Find where the given text appears and provide that cell's center as [x, y] coordinate. 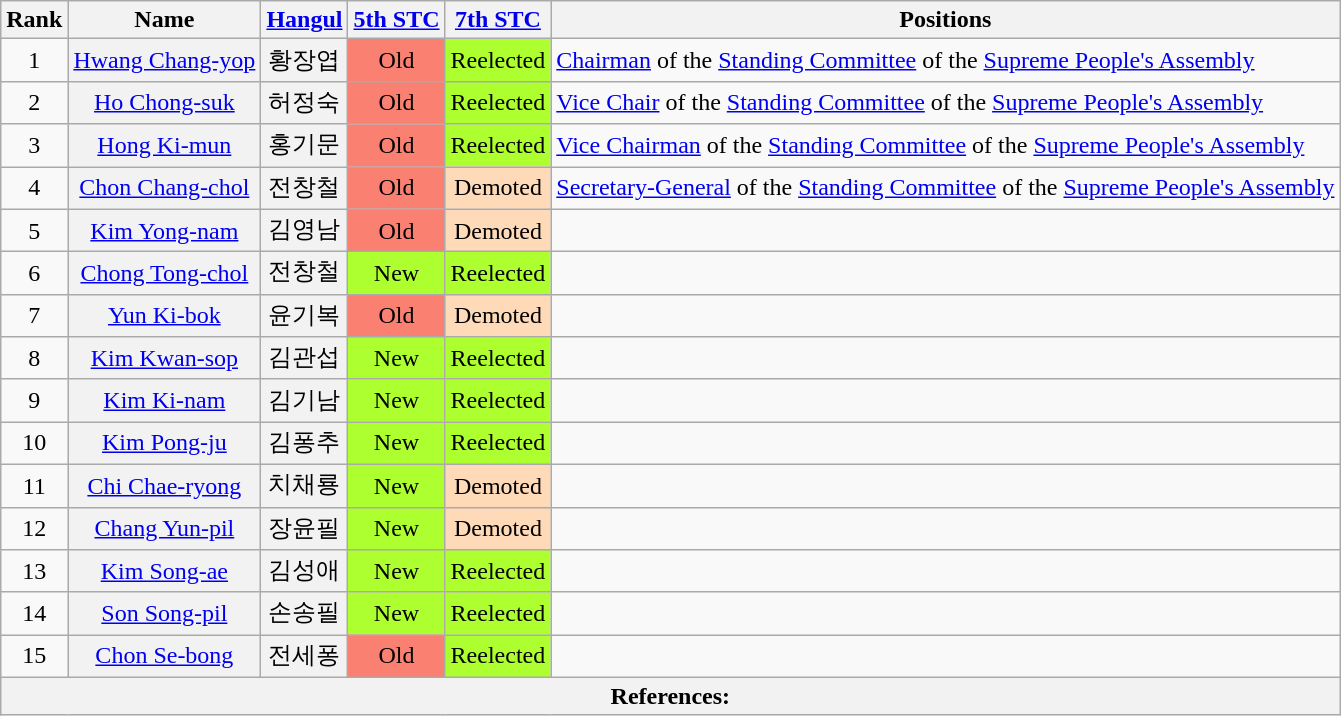
Secretary-General of the Standing Committee of the Supreme People's Assembly [946, 188]
Son Song-pil [164, 614]
Vice Chairman of the Standing Committee of the Supreme People's Assembly [946, 146]
김영남 [304, 230]
Yun Ki-bok [164, 316]
10 [34, 444]
14 [34, 614]
Hangul [304, 20]
김성애 [304, 572]
김기남 [304, 400]
7 [34, 316]
6 [34, 274]
2 [34, 102]
Positions [946, 20]
전세퐁 [304, 656]
허정숙 [304, 102]
황장엽 [304, 60]
Hwang Chang-yop [164, 60]
4 [34, 188]
1 [34, 60]
13 [34, 572]
11 [34, 486]
5th STC [396, 20]
8 [34, 358]
7th STC [498, 20]
Kim Yong-nam [164, 230]
References: [670, 696]
3 [34, 146]
15 [34, 656]
손송필 [304, 614]
Hong Ki-mun [164, 146]
Vice Chair of the Standing Committee of the Supreme People's Assembly [946, 102]
9 [34, 400]
치채룡 [304, 486]
Chon Se-bong [164, 656]
Chon Chang-chol [164, 188]
Kim Ki-nam [164, 400]
Ho Chong-suk [164, 102]
장윤필 [304, 528]
김퐁추 [304, 444]
Kim Pong-ju [164, 444]
홍기문 [304, 146]
Chong Tong-chol [164, 274]
윤기복 [304, 316]
Name [164, 20]
Kim Kwan-sop [164, 358]
Chi Chae-ryong [164, 486]
Rank [34, 20]
김관섭 [304, 358]
Chang Yun-pil [164, 528]
Chairman of the Standing Committee of the Supreme People's Assembly [946, 60]
5 [34, 230]
Kim Song-ae [164, 572]
12 [34, 528]
